Capture the cell that displays the provided text and extract its (x, y) central coordinate. 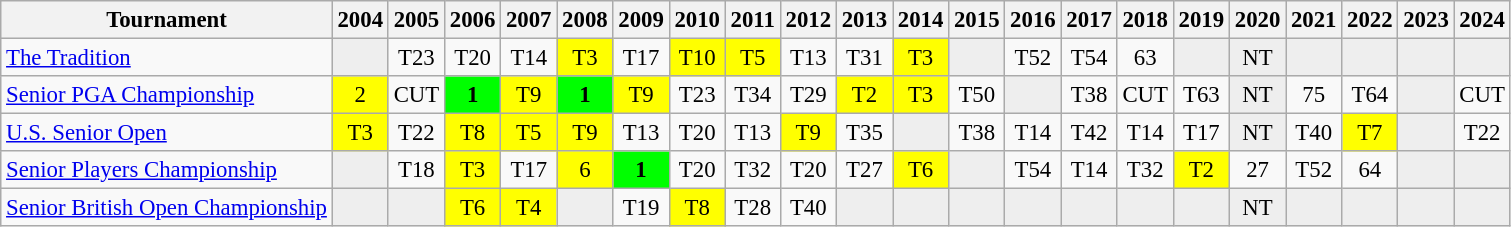
2016 (1033, 20)
2020 (1257, 20)
2005 (416, 20)
T42 (1089, 133)
2017 (1089, 20)
Senior Players Championship (166, 170)
2008 (585, 20)
Senior PGA Championship (166, 95)
T35 (864, 133)
2011 (752, 20)
T28 (752, 208)
2006 (472, 20)
27 (1257, 170)
T4 (529, 208)
2021 (1314, 20)
2024 (1482, 20)
2014 (920, 20)
2010 (697, 20)
2007 (529, 20)
T18 (416, 170)
2012 (808, 20)
T64 (1370, 95)
U.S. Senior Open (166, 133)
6 (585, 170)
T31 (864, 58)
2004 (360, 20)
2015 (977, 20)
2018 (1145, 20)
T27 (864, 170)
63 (1145, 58)
2023 (1426, 20)
Senior British Open Championship (166, 208)
T10 (697, 58)
T34 (752, 95)
T50 (977, 95)
2022 (1370, 20)
T29 (808, 95)
64 (1370, 170)
2019 (1201, 20)
The Tradition (166, 58)
75 (1314, 95)
T19 (641, 208)
T7 (1370, 133)
T63 (1201, 95)
2009 (641, 20)
2 (360, 95)
Tournament (166, 20)
2013 (864, 20)
